Search for the cell housing the specified text and yield its [X, Y] center coordinate. 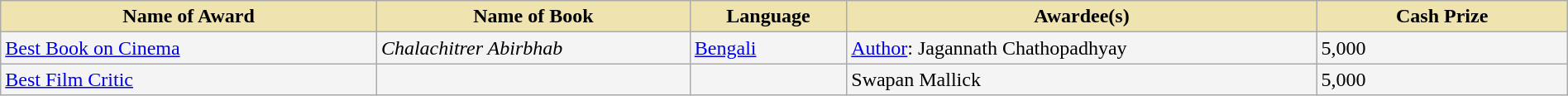
Swapan Mallick [1082, 79]
Best Film Critic [189, 79]
Awardee(s) [1082, 17]
Bengali [767, 48]
Name of Award [189, 17]
Best Book on Cinema [189, 48]
Author: Jagannath Chathopadhyay [1082, 48]
Language [767, 17]
Name of Book [533, 17]
Chalachitrer Abirbhab [533, 48]
Cash Prize [1442, 17]
